From the cell containing the given text, extract its center point as (x, y) coordinate. 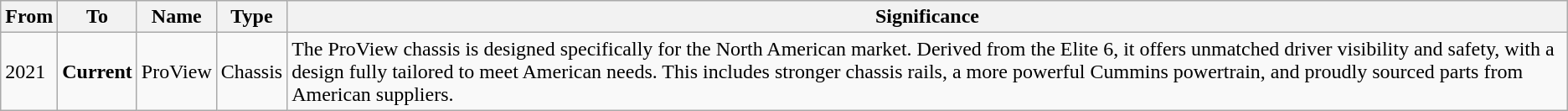
To (97, 17)
Type (251, 17)
Chassis (251, 71)
Significance (928, 17)
2021 (29, 71)
From (29, 17)
Name (176, 17)
Current (97, 71)
ProView (176, 71)
